From the cell containing the given text, extract its center point as (X, Y) coordinate. 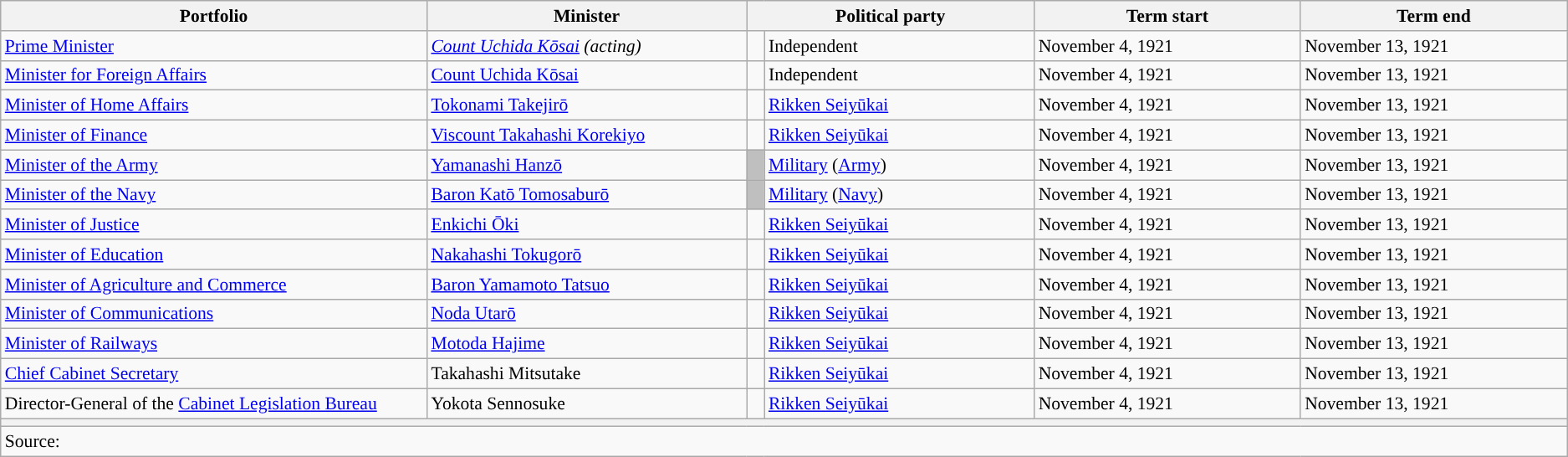
Minister of the Navy (214, 195)
Term end (1433, 16)
Minister of the Army (214, 165)
Minister of Finance (214, 136)
Minister (586, 16)
Baron Katō Tomosaburō (586, 195)
Minister of Justice (214, 225)
Political party (891, 16)
Tokonami Takejirō (586, 105)
Minister of Home Affairs (214, 105)
Chief Cabinet Secretary (214, 374)
Term start (1167, 16)
Nakahashi Tokugorō (586, 254)
Military (Navy) (900, 195)
Count Uchida Kōsai (acting) (586, 46)
Military (Army) (900, 165)
Takahashi Mitsutake (586, 374)
Yokota Sennosuke (586, 403)
Director-General of the Cabinet Legislation Bureau (214, 403)
Minister of Agriculture and Commerce (214, 285)
Source: (784, 442)
Prime Minister (214, 46)
Baron Yamamoto Tatsuo (586, 285)
Count Uchida Kōsai (586, 75)
Viscount Takahashi Korekiyo (586, 136)
Portfolio (214, 16)
Minister of Education (214, 254)
Minister of Communications (214, 314)
Minister for Foreign Affairs (214, 75)
Motoda Hajime (586, 344)
Yamanashi Hanzō (586, 165)
Minister of Railways (214, 344)
Noda Utarō (586, 314)
Enkichi Ōki (586, 225)
